Provide the (x, y) coordinate of the cell's center where the given text is located.  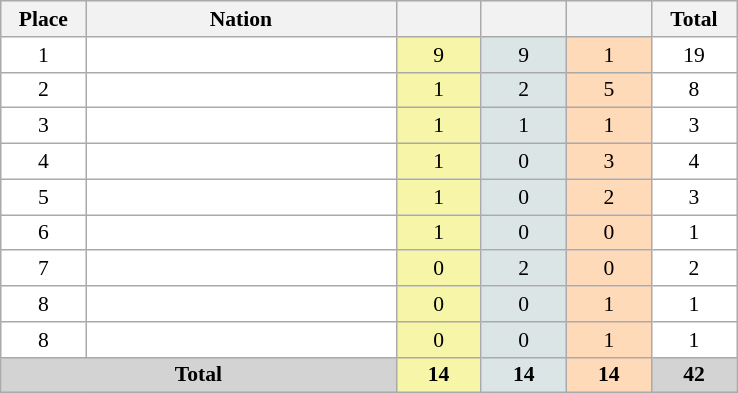
42 (694, 375)
Nation (241, 19)
19 (694, 55)
Place (44, 19)
6 (44, 233)
7 (44, 269)
